Output the (X, Y) coordinate of the center of the cell containing the given text.  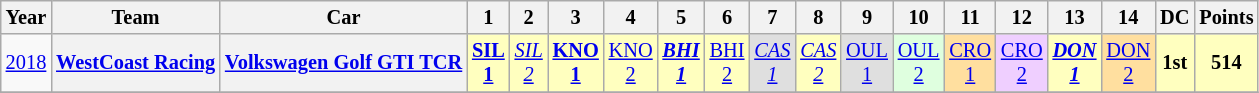
Team (136, 17)
13 (1075, 17)
4 (631, 17)
OUL2 (919, 63)
8 (818, 17)
SIL1 (488, 63)
BHI2 (728, 63)
2 (529, 17)
KNO1 (576, 63)
2018 (26, 63)
5 (682, 17)
DON2 (1128, 63)
7 (772, 17)
9 (867, 17)
3 (576, 17)
6 (728, 17)
14 (1128, 17)
DON1 (1075, 63)
1st (1174, 63)
OUL1 (867, 63)
Year (26, 17)
Car (344, 17)
DC (1174, 17)
1 (488, 17)
BHI1 (682, 63)
11 (970, 17)
514 (1226, 63)
WestCoast Racing (136, 63)
CRO2 (1022, 63)
12 (1022, 17)
Volkswagen Golf GTI TCR (344, 63)
CAS2 (818, 63)
10 (919, 17)
KNO2 (631, 63)
Points (1226, 17)
SIL2 (529, 63)
CRO1 (970, 63)
CAS1 (772, 63)
